Locate the cell with the specified text and output its [x, y] center coordinate. 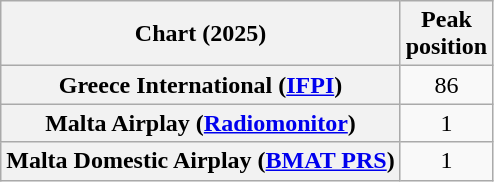
Greece International (IFPI) [200, 85]
Malta Airplay (Radiomonitor) [200, 123]
86 [446, 85]
Peakposition [446, 34]
Chart (2025) [200, 34]
Malta Domestic Airplay (BMAT PRS) [200, 161]
